Locate the cell with the specified text and output its [x, y] center coordinate. 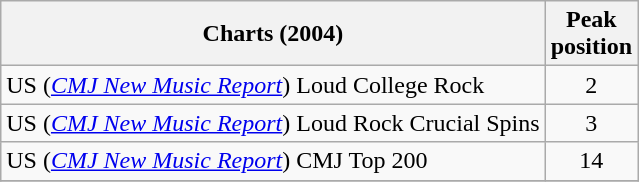
2 [591, 85]
14 [591, 161]
US (CMJ New Music Report) Loud College Rock [273, 85]
US (CMJ New Music Report) CMJ Top 200 [273, 161]
Peakposition [591, 34]
US (CMJ New Music Report) Loud Rock Crucial Spins [273, 123]
Charts (2004) [273, 34]
3 [591, 123]
